Capture the cell that displays the provided text and extract its [x, y] central coordinate. 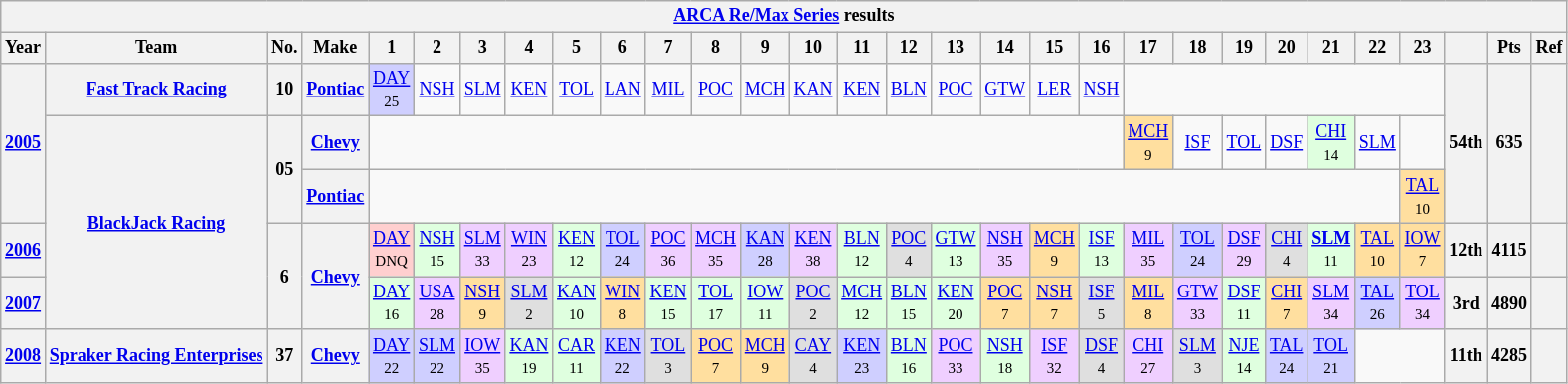
23 [1422, 48]
MCH35 [716, 250]
4115 [1509, 250]
KAN10 [577, 303]
WIN8 [622, 303]
15 [1054, 48]
ISF5 [1102, 303]
IOW35 [482, 356]
BLN16 [909, 356]
KEN23 [862, 356]
22 [1377, 48]
19 [1243, 48]
635 [1509, 143]
CHI27 [1148, 356]
MCH [765, 90]
4285 [1509, 356]
MIL8 [1148, 303]
TOL3 [668, 356]
2006 [24, 250]
12 [909, 48]
20 [1287, 48]
KAN [813, 90]
ISF13 [1102, 250]
SLM11 [1331, 250]
USA28 [437, 303]
POC2 [813, 303]
Fast Track Racing [155, 90]
14 [1005, 48]
LAN [622, 90]
MIL35 [1148, 250]
11 [862, 48]
CHI14 [1331, 143]
KEN22 [622, 356]
4 [529, 48]
LER [1054, 90]
No. [284, 48]
12th [1466, 250]
KEN15 [668, 303]
2 [437, 48]
16 [1102, 48]
DSF [1287, 143]
WIN23 [529, 250]
DSF4 [1102, 356]
TOL17 [716, 303]
4890 [1509, 303]
ARCA Re/Max Series results [784, 16]
NSH15 [437, 250]
TOL21 [1331, 356]
ISF32 [1054, 356]
54th [1466, 143]
BLN [909, 90]
Year [24, 48]
9 [765, 48]
Team [155, 48]
ISF [1198, 143]
Pts [1509, 48]
SLM3 [1198, 356]
NSH7 [1054, 303]
05 [284, 169]
GTW13 [956, 250]
TAL24 [1287, 356]
DAYDNQ [392, 250]
TAL26 [1377, 303]
POC33 [956, 356]
SLM33 [482, 250]
SLM2 [529, 303]
KAN19 [529, 356]
POC36 [668, 250]
7 [668, 48]
NSH9 [482, 303]
GTW [1005, 90]
Make [336, 48]
BlackJack Racing [155, 223]
17 [1148, 48]
NSH35 [1005, 250]
8 [716, 48]
SLM22 [437, 356]
GTW33 [1198, 303]
KAN28 [765, 250]
NJE14 [1243, 356]
KEN20 [956, 303]
DSF29 [1243, 250]
MIL [668, 90]
CHI7 [1287, 303]
11th [1466, 356]
2005 [24, 143]
IOW7 [1422, 250]
CHI4 [1287, 250]
Ref [1549, 48]
NSH18 [1005, 356]
DAY16 [392, 303]
3 [482, 48]
CAR11 [577, 356]
21 [1331, 48]
5 [577, 48]
BLN15 [909, 303]
DSF11 [1243, 303]
Spraker Racing Enterprises [155, 356]
DAY22 [392, 356]
KEN12 [577, 250]
CAY4 [813, 356]
DAY25 [392, 90]
KEN38 [813, 250]
SLM34 [1331, 303]
37 [284, 356]
2007 [24, 303]
POC4 [909, 250]
18 [1198, 48]
TOL34 [1422, 303]
3rd [1466, 303]
2008 [24, 356]
1 [392, 48]
MCH12 [862, 303]
IOW11 [765, 303]
BLN12 [862, 250]
13 [956, 48]
